Locate the cell with the specified text and output its (x, y) center coordinate. 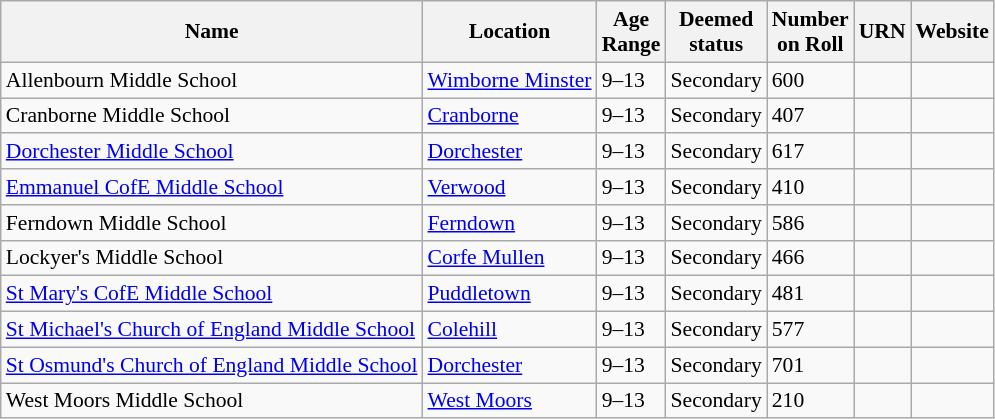
Website (952, 32)
Ferndown Middle School (212, 223)
Location (509, 32)
210 (810, 401)
Corfe Mullen (509, 258)
AgeRange (632, 32)
586 (810, 223)
Dorchester Middle School (212, 152)
Name (212, 32)
410 (810, 187)
Verwood (509, 187)
701 (810, 365)
617 (810, 152)
407 (810, 116)
Ferndown (509, 223)
Colehill (509, 330)
577 (810, 330)
West Moors (509, 401)
Allenbourn Middle School (212, 80)
Cranborne Middle School (212, 116)
West Moors Middle School (212, 401)
St Osmund's Church of England Middle School (212, 365)
Cranborne (509, 116)
466 (810, 258)
St Michael's Church of England Middle School (212, 330)
600 (810, 80)
Puddletown (509, 294)
481 (810, 294)
Emmanuel CofE Middle School (212, 187)
St Mary's CofE Middle School (212, 294)
URN (882, 32)
Wimborne Minster (509, 80)
Deemedstatus (716, 32)
Numberon Roll (810, 32)
Lockyer's Middle School (212, 258)
